Pinpoint the cell where the given text exists, returning its [x, y] midpoint coordinate. 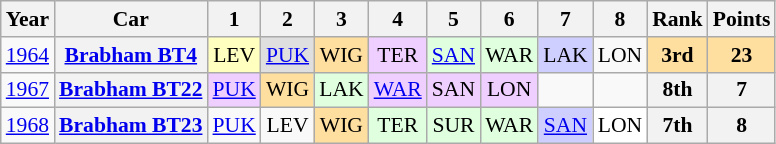
5 [454, 19]
Brabham BT22 [130, 90]
Car [130, 19]
SUR [454, 126]
Brabham BT4 [130, 55]
3 [341, 19]
1967 [28, 90]
8th [678, 90]
2 [288, 19]
6 [509, 19]
Year [28, 19]
Points [742, 19]
1 [234, 19]
1968 [28, 126]
1964 [28, 55]
Rank [678, 19]
23 [742, 55]
7th [678, 126]
Brabham BT23 [130, 126]
3rd [678, 55]
4 [398, 19]
